Locate the cell with the specified text and output its (x, y) center coordinate. 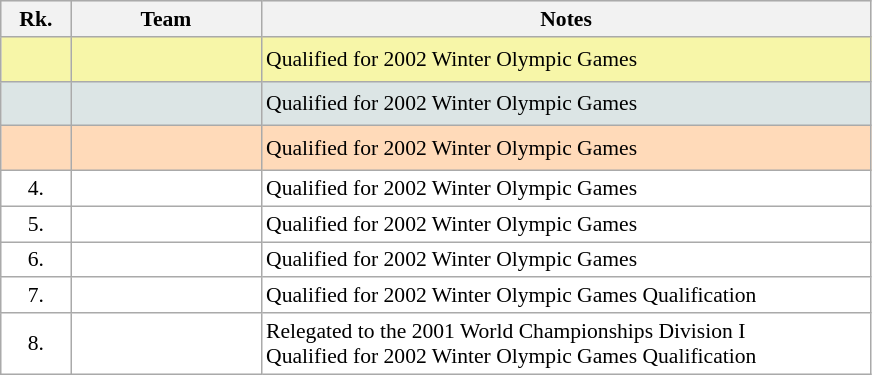
6. (36, 260)
4. (36, 189)
Relegated to the 2001 World Championships Division IQualified for 2002 Winter Olympic Games Qualification (566, 344)
7. (36, 296)
5. (36, 224)
Qualified for 2002 Winter Olympic Games Qualification (566, 296)
8. (36, 344)
Team (166, 19)
Rk. (36, 19)
Notes (566, 19)
